Scan for the cell matching the given text and deliver its [x, y] coordinate at center. 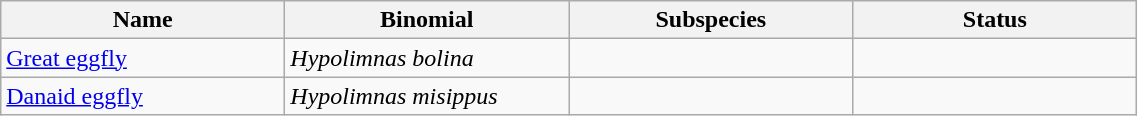
Subspecies [711, 20]
Hypolimnas misippus [427, 96]
Great eggfly [143, 58]
Hypolimnas bolina [427, 58]
Binomial [427, 20]
Status [995, 20]
Name [143, 20]
Danaid eggfly [143, 96]
